Output the [X, Y] coordinate of the center of the cell containing the given text.  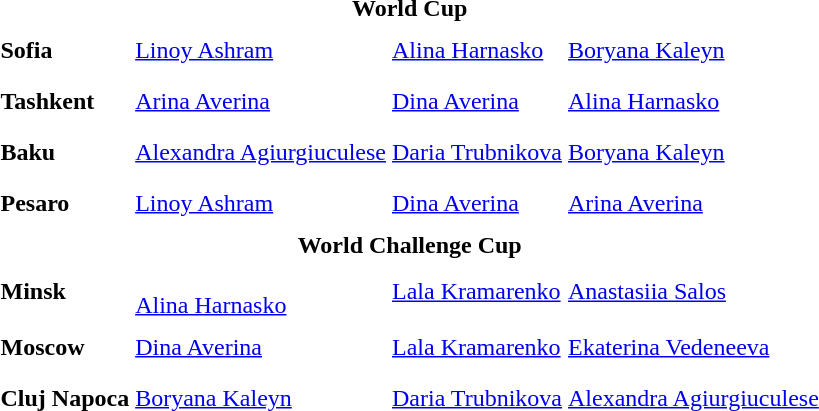
Arina Averina [261, 101]
Alexandra Agiurgiuculese [261, 152]
Daria Trubnikova [476, 152]
